For the text-containing cell, return its midpoint in [X, Y] coordinate format. 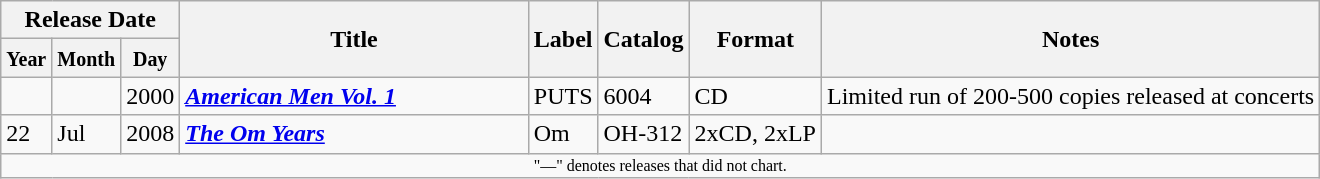
The Om Years [354, 134]
Catalog [644, 39]
Jul [86, 134]
Limited run of 200-500 copies released at concerts [1070, 96]
"—" denotes releases that did not chart. [660, 165]
Month [86, 58]
Om [563, 134]
6004 [644, 96]
Day [150, 58]
Notes [1070, 39]
PUTS [563, 96]
2008 [150, 134]
Label [563, 39]
American Men Vol. 1 [354, 96]
Format [755, 39]
CD [755, 96]
Year [26, 58]
Title [354, 39]
Release Date [90, 20]
2000 [150, 96]
OH-312 [644, 134]
2xCD, 2xLP [755, 134]
22 [26, 134]
